Return [x, y] of the center of cell containing provided text 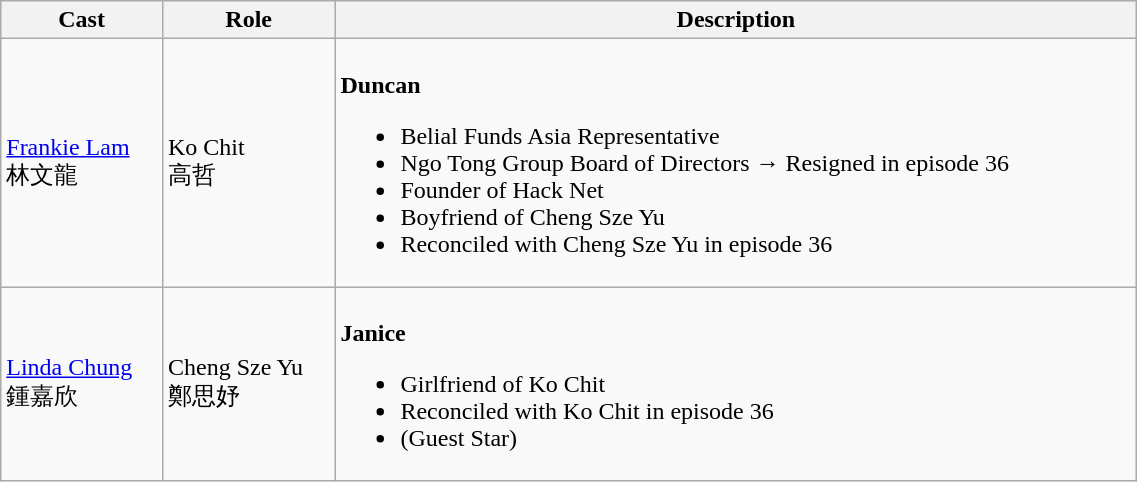
Ko Chit 高哲 [248, 163]
Description [736, 20]
JaniceGirlfriend of Ko ChitReconciled with Ko Chit in episode 36(Guest Star) [736, 384]
Cast [82, 20]
Frankie Lam林文龍 [82, 163]
Cheng Sze Yu 鄭思妤 [248, 384]
Role [248, 20]
Linda Chung 鍾嘉欣 [82, 384]
